Return the [x, y] coordinate for the center point of the cell that contains the specified text.  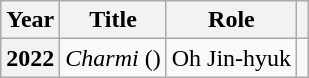
2022 [30, 58]
Title [113, 20]
Oh Jin-hyuk [231, 58]
Role [231, 20]
Charmi () [113, 58]
Year [30, 20]
